Output the [x, y] coordinate of the center of the cell containing the given text.  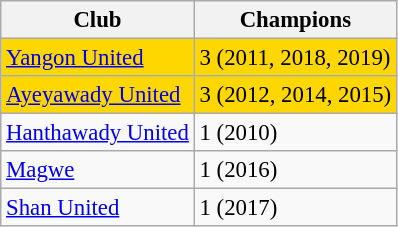
Magwe [98, 170]
Champions [295, 20]
Club [98, 20]
Shan United [98, 208]
Ayeyawady United [98, 95]
3 (2012, 2014, 2015) [295, 95]
Yangon United [98, 58]
3 (2011, 2018, 2019) [295, 58]
Hanthawady United [98, 133]
1 (2017) [295, 208]
1 (2010) [295, 133]
1 (2016) [295, 170]
